From the cell containing the given text, extract its center point as (x, y) coordinate. 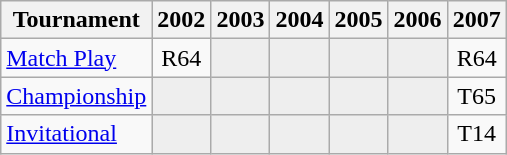
2002 (182, 20)
2006 (418, 20)
2004 (300, 20)
2007 (476, 20)
T14 (476, 134)
Match Play (76, 58)
2005 (358, 20)
Invitational (76, 134)
Championship (76, 96)
T65 (476, 96)
Tournament (76, 20)
2003 (240, 20)
